Pinpoint the cell where the given text exists, returning its (x, y) midpoint coordinate. 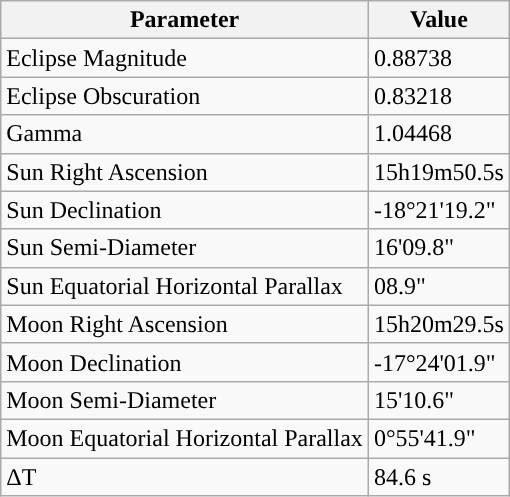
-17°24'01.9" (438, 362)
15h19m50.5s (438, 172)
Sun Equatorial Horizontal Parallax (185, 286)
ΔT (185, 477)
15'10.6" (438, 400)
Parameter (185, 20)
15h20m29.5s (438, 324)
1.04468 (438, 134)
16'09.8" (438, 248)
0.83218 (438, 96)
0°55'41.9" (438, 438)
Eclipse Obscuration (185, 96)
Moon Equatorial Horizontal Parallax (185, 438)
Moon Right Ascension (185, 324)
Eclipse Magnitude (185, 58)
84.6 s (438, 477)
Sun Semi-Diameter (185, 248)
Sun Declination (185, 210)
08.9" (438, 286)
0.88738 (438, 58)
Value (438, 20)
Moon Declination (185, 362)
Moon Semi-Diameter (185, 400)
Sun Right Ascension (185, 172)
-18°21'19.2" (438, 210)
Gamma (185, 134)
